From the cell containing the given text, extract its center point as (X, Y) coordinate. 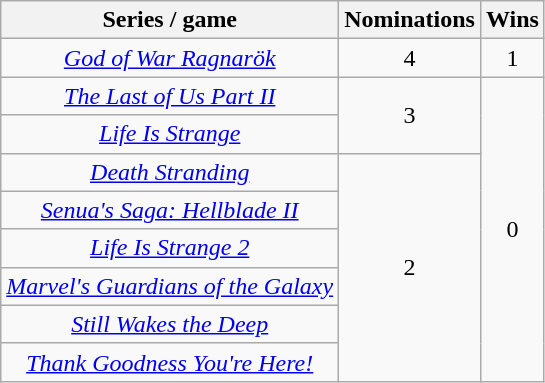
1 (512, 58)
Wins (512, 20)
Life Is Strange 2 (170, 248)
0 (512, 229)
Marvel's Guardians of the Galaxy (170, 286)
Thank Goodness You're Here! (170, 362)
Death Stranding (170, 172)
Nominations (410, 20)
Still Wakes the Deep (170, 324)
Life Is Strange (170, 134)
2 (410, 267)
God of War Ragnarök (170, 58)
3 (410, 115)
Series / game (170, 20)
The Last of Us Part II (170, 96)
Senua's Saga: Hellblade II (170, 210)
4 (410, 58)
